Return (X, Y) of the center of cell containing provided text 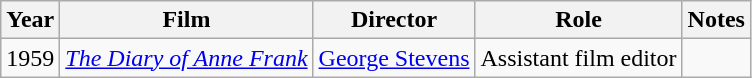
Notes (716, 20)
Director (394, 20)
George Stevens (394, 58)
Role (578, 20)
Assistant film editor (578, 58)
The Diary of Anne Frank (186, 58)
1959 (30, 58)
Year (30, 20)
Film (186, 20)
